Return (X, Y) of the center of cell containing provided text 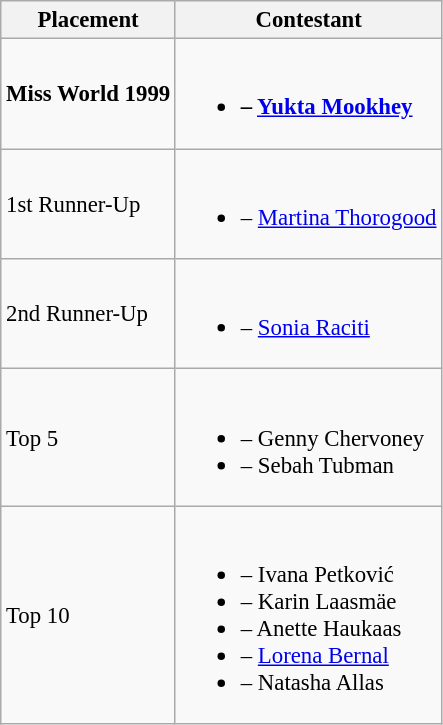
– Yukta Mookhey (308, 94)
– Genny Chervoney – Sebah Tubman (308, 438)
1st Runner-Up (88, 204)
2nd Runner-Up (88, 314)
– Ivana Petković – Karin Laasmäe – Anette Haukaas – Lorena Bernal – Natasha Allas (308, 615)
Miss World 1999 (88, 94)
– Sonia Raciti (308, 314)
Placement (88, 20)
Contestant (308, 20)
Top 5 (88, 438)
Top 10 (88, 615)
– Martina Thorogood (308, 204)
